Provide the (x, y) coordinate of the cell's center where the given text is located.  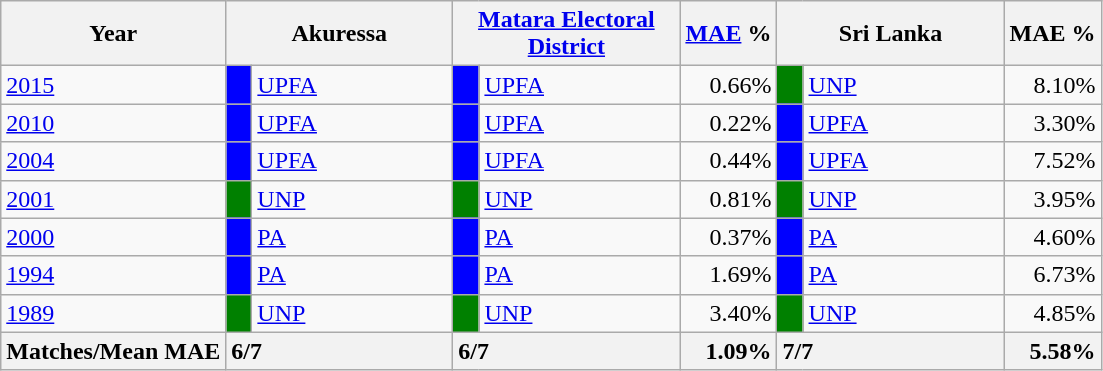
7/7 (890, 351)
0.44% (728, 161)
2010 (114, 123)
2000 (114, 237)
1989 (114, 313)
2004 (114, 161)
2001 (114, 199)
Matara Electoral District (566, 34)
0.37% (728, 237)
7.52% (1052, 161)
Sri Lanka (890, 34)
1.09% (728, 351)
Matches/Mean MAE (114, 351)
4.60% (1052, 237)
8.10% (1052, 85)
Akuressa (340, 34)
3.30% (1052, 123)
1.69% (728, 275)
6.73% (1052, 275)
2015 (114, 85)
3.95% (1052, 199)
0.81% (728, 199)
4.85% (1052, 313)
Year (114, 34)
0.22% (728, 123)
3.40% (728, 313)
1994 (114, 275)
5.58% (1052, 351)
0.66% (728, 85)
